Locate the cell with the specified text and output its (X, Y) center coordinate. 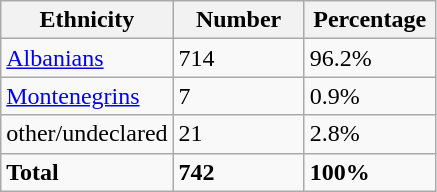
2.8% (370, 134)
7 (238, 96)
Ethnicity (87, 20)
Number (238, 20)
other/undeclared (87, 134)
Albanians (87, 58)
742 (238, 172)
Total (87, 172)
100% (370, 172)
Percentage (370, 20)
Montenegrins (87, 96)
21 (238, 134)
0.9% (370, 96)
714 (238, 58)
96.2% (370, 58)
